Scan for the cell matching the given text and deliver its [x, y] coordinate at center. 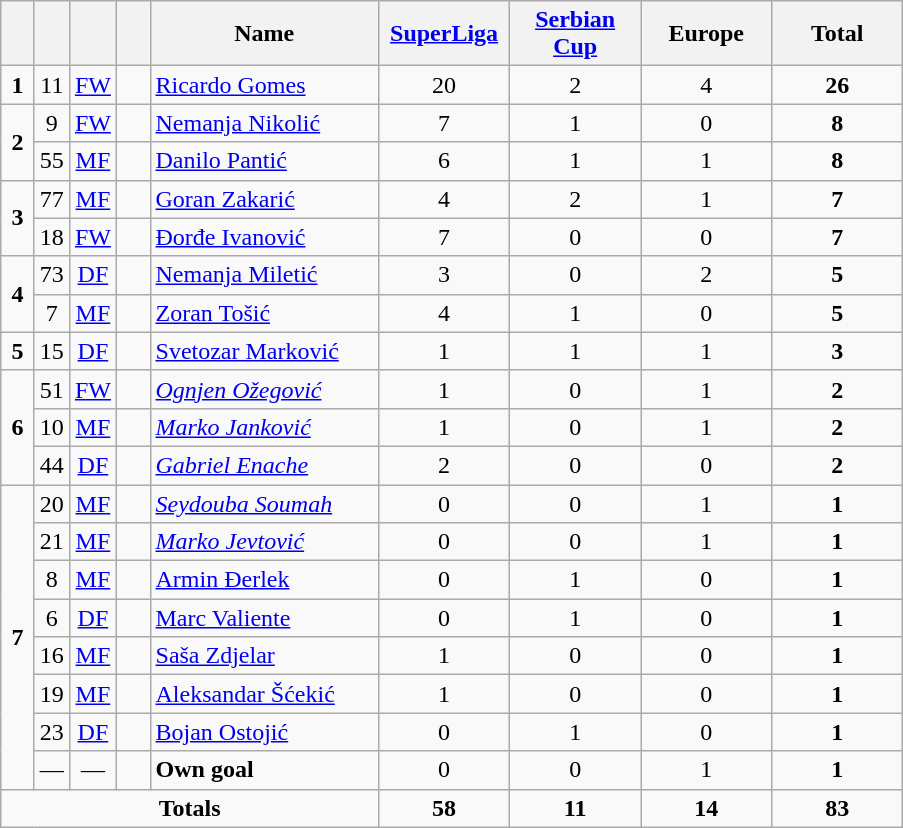
58 [444, 808]
Ognjen Ožegović [264, 389]
Marko Jevtović [264, 542]
73 [52, 275]
44 [52, 465]
Name [264, 34]
Aleksandar Šćekić [264, 694]
SuperLiga [444, 34]
Own goal [264, 770]
Nemanja Nikolić [264, 123]
16 [52, 656]
Armin Đerlek [264, 580]
55 [52, 161]
10 [52, 427]
Svetozar Marković [264, 351]
Ricardo Gomes [264, 85]
Europe [706, 34]
Saša Zdjelar [264, 656]
Seydouba Soumah [264, 503]
Serbian Cup [576, 34]
21 [52, 542]
Totals [190, 808]
83 [838, 808]
Total [838, 34]
Marko Janković [264, 427]
51 [52, 389]
15 [52, 351]
77 [52, 199]
18 [52, 237]
Marc Valiente [264, 618]
14 [706, 808]
Gabriel Enache [264, 465]
Nemanja Miletić [264, 275]
Danilo Pantić [264, 161]
26 [838, 85]
Bojan Ostojić [264, 732]
9 [52, 123]
19 [52, 694]
Đorđe Ivanović [264, 237]
23 [52, 732]
Zoran Tošić [264, 313]
Goran Zakarić [264, 199]
